Capture the cell that displays the provided text and extract its (x, y) central coordinate. 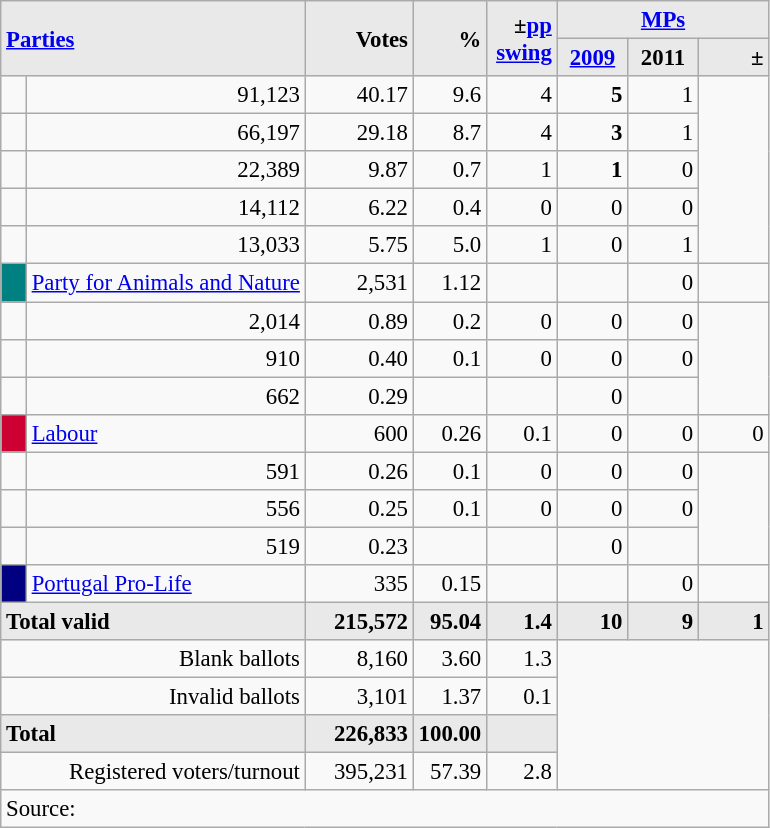
0.7 (450, 170)
29.18 (359, 133)
0.89 (359, 321)
66,197 (166, 133)
2,014 (166, 321)
13,033 (166, 245)
600 (359, 433)
9 (664, 621)
8.7 (450, 133)
0.23 (359, 546)
MPs (663, 20)
95.04 (450, 621)
226,833 (359, 734)
1.4 (522, 621)
Source: (385, 809)
% (450, 38)
Votes (359, 38)
10 (592, 621)
1.12 (450, 283)
8,160 (359, 659)
2009 (592, 58)
40.17 (359, 95)
0.29 (359, 396)
6.22 (359, 208)
± (734, 58)
Blank ballots (153, 659)
0.25 (359, 509)
1.37 (450, 697)
91,123 (166, 95)
215,572 (359, 621)
3,101 (359, 697)
Labour (166, 433)
662 (166, 396)
2011 (664, 58)
556 (166, 509)
Invalid ballots (153, 697)
Total (153, 734)
335 (359, 584)
0.15 (450, 584)
9.6 (450, 95)
5.75 (359, 245)
Registered voters/turnout (153, 772)
Parties (153, 38)
22,389 (166, 170)
395,231 (359, 772)
1.3 (522, 659)
519 (166, 546)
0.2 (450, 321)
2.8 (522, 772)
9.87 (359, 170)
591 (166, 471)
3 (592, 133)
Portugal Pro-Life (166, 584)
910 (166, 358)
2,531 (359, 283)
5.0 (450, 245)
Total valid (153, 621)
100.00 (450, 734)
0.40 (359, 358)
5 (592, 95)
3.60 (450, 659)
0.4 (450, 208)
±pp swing (522, 38)
57.39 (450, 772)
Party for Animals and Nature (166, 283)
14,112 (166, 208)
